Search for the cell housing the specified text and yield its [x, y] center coordinate. 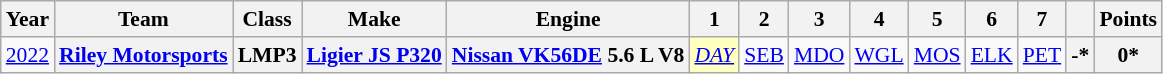
3 [820, 19]
Nissan VK56DE 5.6 L V8 [568, 55]
ELK [992, 55]
Make [374, 19]
Team [144, 19]
7 [1042, 19]
PET [1042, 55]
2 [764, 19]
Points [1128, 19]
Riley Motorsports [144, 55]
WGL [878, 55]
Ligier JS P320 [374, 55]
2022 [28, 55]
Engine [568, 19]
6 [992, 19]
5 [938, 19]
Class [268, 19]
Year [28, 19]
DAY [714, 55]
LMP3 [268, 55]
MOS [938, 55]
MDO [820, 55]
-* [1080, 55]
4 [878, 19]
SEB [764, 55]
1 [714, 19]
0* [1128, 55]
